Extract the (x, y) coordinate from the center of the cell holding the provided text.  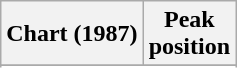
Chart (1987) (72, 34)
Peakposition (189, 34)
